Output the (x, y) coordinate of the center of the cell containing the given text.  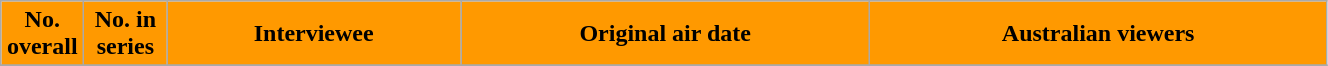
No. overall (42, 34)
Australian viewers (1098, 34)
No. inseries (126, 34)
Original air date (666, 34)
Interviewee (314, 34)
